Scan for the cell matching the given text and deliver its (x, y) coordinate at center. 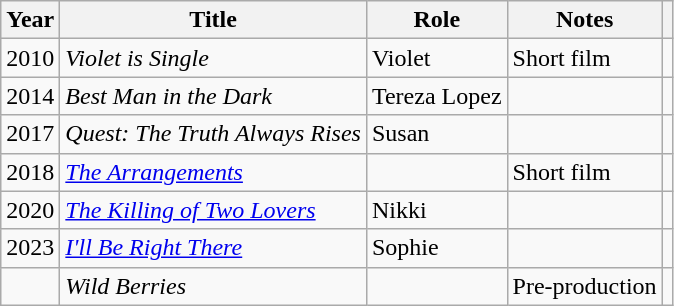
Best Man in the Dark (214, 96)
2014 (30, 96)
I'll Be Right There (214, 248)
The Killing of Two Lovers (214, 210)
Wild Berries (214, 286)
Title (214, 20)
Violet (436, 58)
Pre-production (584, 286)
2010 (30, 58)
2018 (30, 172)
Role (436, 20)
Nikki (436, 210)
The Arrangements (214, 172)
Notes (584, 20)
Susan (436, 134)
2017 (30, 134)
2020 (30, 210)
Quest: The Truth Always Rises (214, 134)
2023 (30, 248)
Year (30, 20)
Tereza Lopez (436, 96)
Sophie (436, 248)
Violet is Single (214, 58)
